For the text-containing cell, return its midpoint in [x, y] coordinate format. 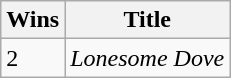
Lonesome Dove [148, 58]
Wins [33, 20]
Title [148, 20]
2 [33, 58]
